Pinpoint the cell where the given text exists, returning its (X, Y) midpoint coordinate. 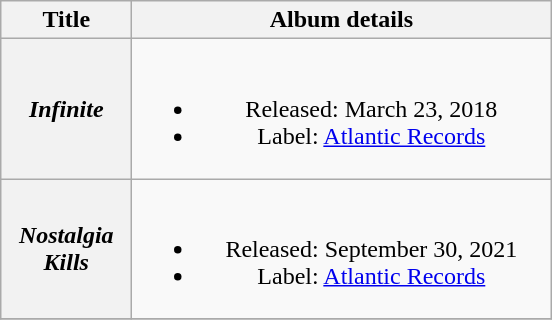
Nostalgia Kills (66, 249)
Album details (342, 20)
Released: March 23, 2018Label: Atlantic Records (342, 109)
Title (66, 20)
Infinite (66, 109)
Released: September 30, 2021Label: Atlantic Records (342, 249)
